Pinpoint the cell where the given text exists, returning its (X, Y) midpoint coordinate. 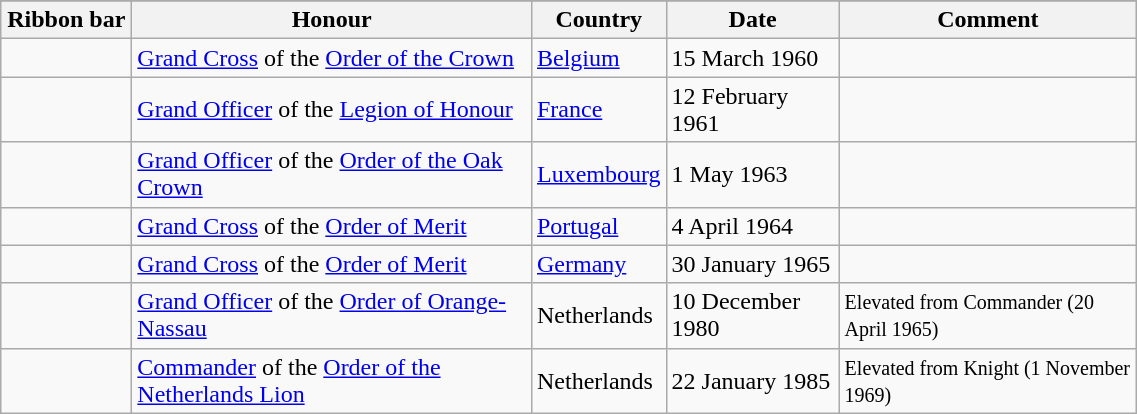
Date (752, 20)
4 April 1964 (752, 226)
Elevated from Knight (1 November 1969) (988, 380)
Commander of the Order of the Netherlands Lion (332, 380)
15 March 1960 (752, 58)
Ribbon bar (66, 20)
22 January 1985 (752, 380)
France (598, 110)
Grand Officer of the Legion of Honour (332, 110)
Elevated from Commander (20 April 1965) (988, 316)
30 January 1965 (752, 264)
10 December 1980 (752, 316)
Country (598, 20)
Germany (598, 264)
Grand Cross of the Order of the Crown (332, 58)
1 May 1963 (752, 174)
Honour (332, 20)
12 February 1961 (752, 110)
Belgium (598, 58)
Portugal (598, 226)
Grand Officer of the Order of the Oak Crown (332, 174)
Comment (988, 20)
Luxembourg (598, 174)
Grand Officer of the Order of Orange-Nassau (332, 316)
